Pinpoint the cell where the given text exists, returning its (x, y) midpoint coordinate. 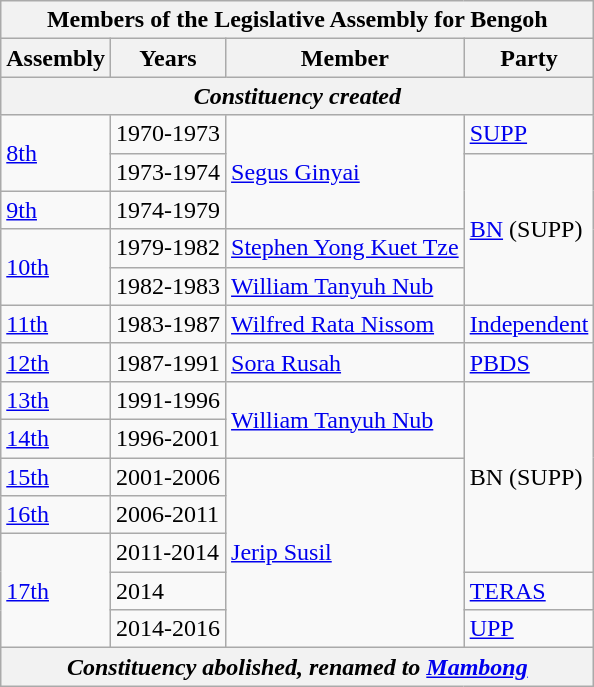
15th (56, 477)
Jerip Susil (346, 553)
1987-1991 (168, 362)
1970-1973 (168, 134)
9th (56, 210)
14th (56, 438)
8th (56, 153)
Members of the Legislative Assembly for Bengoh (298, 20)
16th (56, 515)
10th (56, 267)
11th (56, 324)
12th (56, 362)
UPP (529, 629)
Constituency abolished, renamed to Mambong (298, 667)
17th (56, 591)
Assembly (56, 58)
1991-1996 (168, 400)
Stephen Yong Kuet Tze (346, 248)
1973-1974 (168, 172)
Independent (529, 324)
1983-1987 (168, 324)
Constituency created (298, 96)
Sora Rusah (346, 362)
1982-1983 (168, 286)
Segus Ginyai (346, 172)
13th (56, 400)
SUPP (529, 134)
2014-2016 (168, 629)
2011-2014 (168, 553)
2014 (168, 591)
Member (346, 58)
Party (529, 58)
PBDS (529, 362)
2001-2006 (168, 477)
Years (168, 58)
1974-1979 (168, 210)
2006-2011 (168, 515)
TERAS (529, 591)
Wilfred Rata Nissom (346, 324)
1996-2001 (168, 438)
1979-1982 (168, 248)
